Locate the cell with the specified text and output its [x, y] center coordinate. 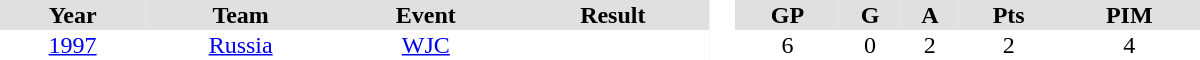
Year [72, 15]
6 [788, 45]
Team [240, 15]
Result [612, 15]
G [870, 15]
4 [1129, 45]
WJC [426, 45]
A [930, 15]
Pts [1009, 15]
1997 [72, 45]
Russia [240, 45]
Event [426, 15]
GP [788, 15]
0 [870, 45]
PIM [1129, 15]
